From the cell containing the given text, extract its center point as [x, y] coordinate. 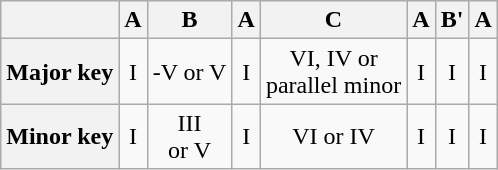
IIIor V [190, 136]
C [333, 20]
Minor key [60, 136]
-V or V [190, 72]
B' [452, 20]
B [190, 20]
VI, IV orparallel minor [333, 72]
Major key [60, 72]
VI or IV [333, 136]
